Capture the cell that displays the provided text and extract its [x, y] central coordinate. 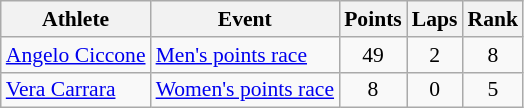
Angelo Ciccone [76, 55]
Vera Carrara [76, 90]
Athlete [76, 19]
49 [373, 55]
Points [373, 19]
2 [435, 55]
5 [494, 90]
Men's points race [246, 55]
Laps [435, 19]
Rank [494, 19]
Event [246, 19]
Women's points race [246, 90]
0 [435, 90]
